Locate the cell with the specified text and output its [x, y] center coordinate. 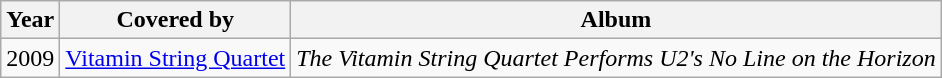
The Vitamin String Quartet Performs U2's No Line on the Horizon [616, 58]
Covered by [176, 20]
Year [30, 20]
Vitamin String Quartet [176, 58]
2009 [30, 58]
Album [616, 20]
